Capture the cell that displays the provided text and extract its [X, Y] central coordinate. 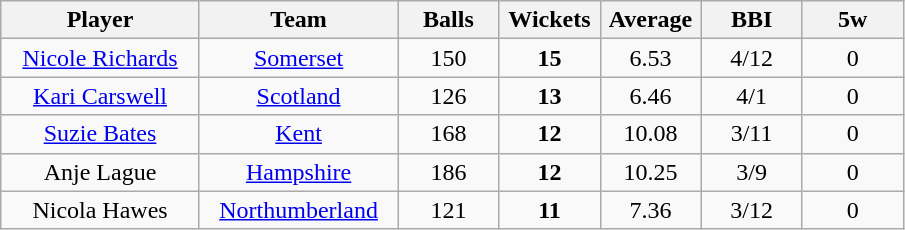
Balls [448, 20]
Suzie Bates [100, 134]
Scotland [298, 96]
4/12 [752, 58]
7.36 [650, 210]
Team [298, 20]
168 [448, 134]
Anje Lague [100, 172]
15 [550, 58]
10.25 [650, 172]
121 [448, 210]
13 [550, 96]
Hampshire [298, 172]
Kent [298, 134]
11 [550, 210]
6.46 [650, 96]
Average [650, 20]
BBI [752, 20]
186 [448, 172]
3/11 [752, 134]
150 [448, 58]
126 [448, 96]
Wickets [550, 20]
3/9 [752, 172]
4/1 [752, 96]
Northumberland [298, 210]
10.08 [650, 134]
Kari Carswell [100, 96]
Player [100, 20]
Somerset [298, 58]
3/12 [752, 210]
Nicola Hawes [100, 210]
Nicole Richards [100, 58]
6.53 [650, 58]
5w [852, 20]
